Provide the (x, y) coordinate of the cell's center where the given text is located.  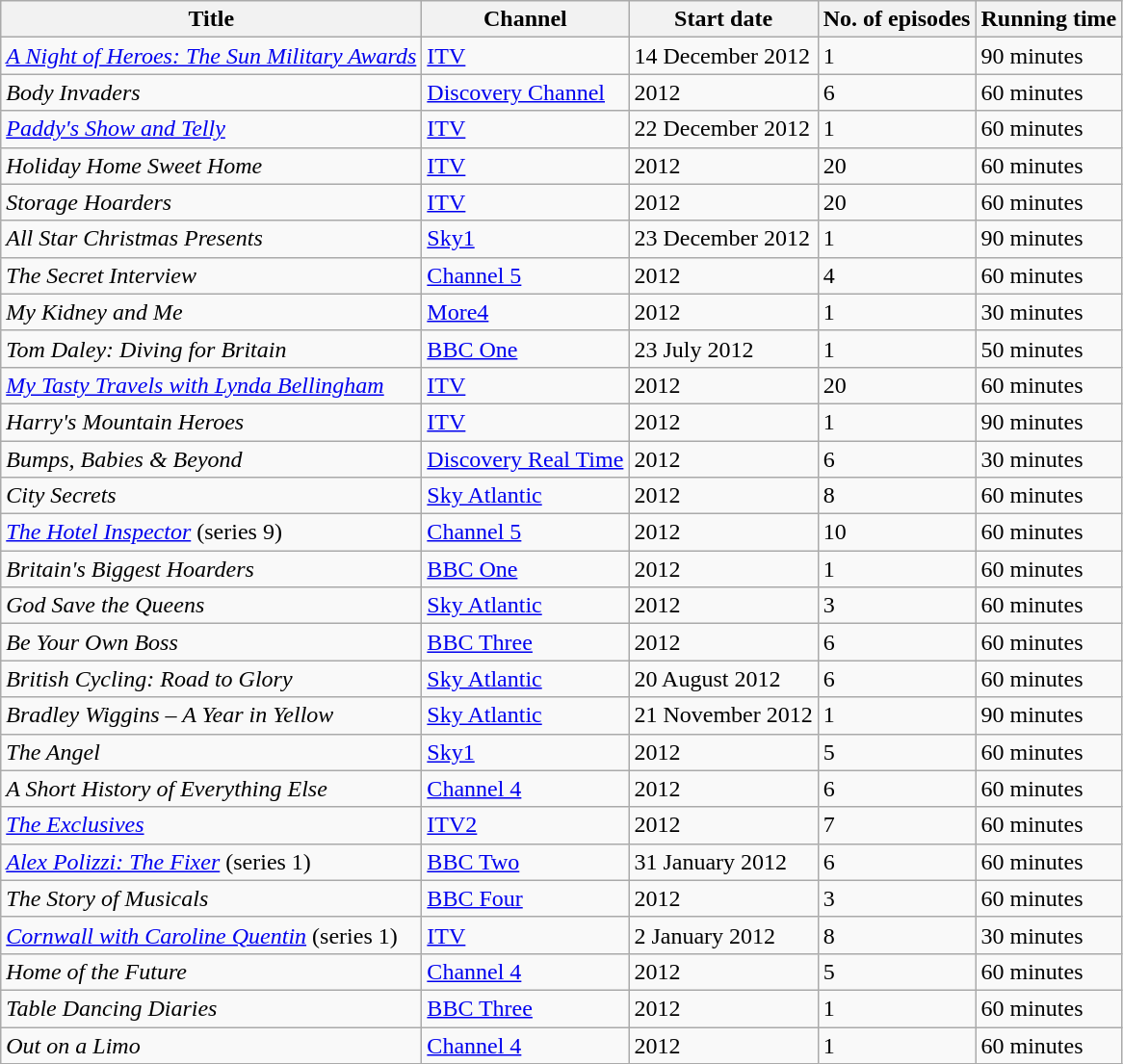
BBC Four (526, 898)
British Cycling: Road to Glory (212, 679)
Table Dancing Diaries (212, 1008)
23 December 2012 (723, 239)
A Short History of Everything Else (212, 789)
Tom Daley: Diving for Britain (212, 349)
More4 (526, 312)
My Kidney and Me (212, 312)
Title (212, 19)
31 January 2012 (723, 862)
Harry's Mountain Heroes (212, 422)
Body Invaders (212, 92)
Discovery Real Time (526, 459)
Discovery Channel (526, 92)
Start date (723, 19)
Britain's Biggest Hoarders (212, 569)
Running time (1049, 19)
7 (897, 825)
Bradley Wiggins – A Year in Yellow (212, 715)
Alex Polizzi: The Fixer (series 1) (212, 862)
City Secrets (212, 496)
2 January 2012 (723, 935)
The Angel (212, 752)
50 minutes (1049, 349)
ITV2 (526, 825)
4 (897, 275)
14 December 2012 (723, 56)
God Save the Queens (212, 606)
All Star Christmas Presents (212, 239)
The Hotel Inspector (series 9) (212, 532)
No. of episodes (897, 19)
Holiday Home Sweet Home (212, 166)
The Exclusives (212, 825)
My Tasty Travels with Lynda Bellingham (212, 385)
20 August 2012 (723, 679)
The Secret Interview (212, 275)
Paddy's Show and Telly (212, 129)
Out on a Limo (212, 1045)
Home of the Future (212, 972)
Cornwall with Caroline Quentin (series 1) (212, 935)
Storage Hoarders (212, 202)
10 (897, 532)
Bumps, Babies & Beyond (212, 459)
BBC Two (526, 862)
22 December 2012 (723, 129)
Channel (526, 19)
23 July 2012 (723, 349)
A Night of Heroes: The Sun Military Awards (212, 56)
The Story of Musicals (212, 898)
21 November 2012 (723, 715)
Be Your Own Boss (212, 642)
